Locate the cell with the specified text and output its (x, y) center coordinate. 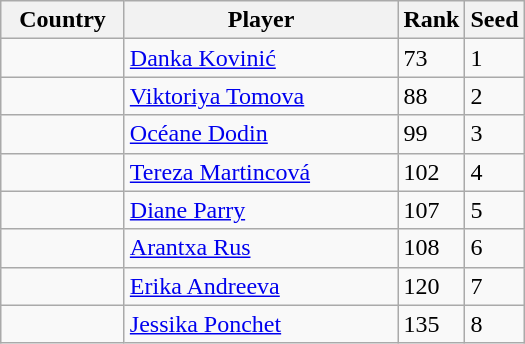
102 (432, 172)
7 (494, 286)
6 (494, 248)
88 (432, 96)
4 (494, 172)
2 (494, 96)
Tereza Martincová (261, 172)
Seed (494, 20)
Country (63, 20)
120 (432, 286)
73 (432, 58)
5 (494, 210)
Viktoriya Tomova (261, 96)
Diane Parry (261, 210)
1 (494, 58)
107 (432, 210)
8 (494, 324)
Jessika Ponchet (261, 324)
135 (432, 324)
Rank (432, 20)
Océane Dodin (261, 134)
Danka Kovinić (261, 58)
Player (261, 20)
99 (432, 134)
3 (494, 134)
Erika Andreeva (261, 286)
108 (432, 248)
Arantxa Rus (261, 248)
